Determine the (x, y) coordinate at the center of the cell enclosing the given text.  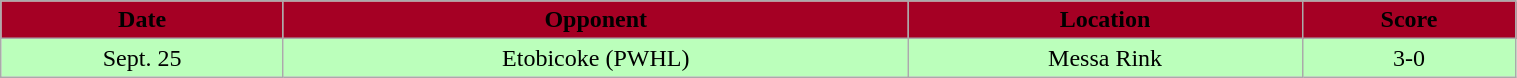
Sept. 25 (142, 58)
Score (1409, 20)
Date (142, 20)
Location (1105, 20)
3-0 (1409, 58)
Messa Rink (1105, 58)
Etobicoke (PWHL) (596, 58)
Opponent (596, 20)
